Find where the given text appears and provide that cell's center as (X, Y) coordinate. 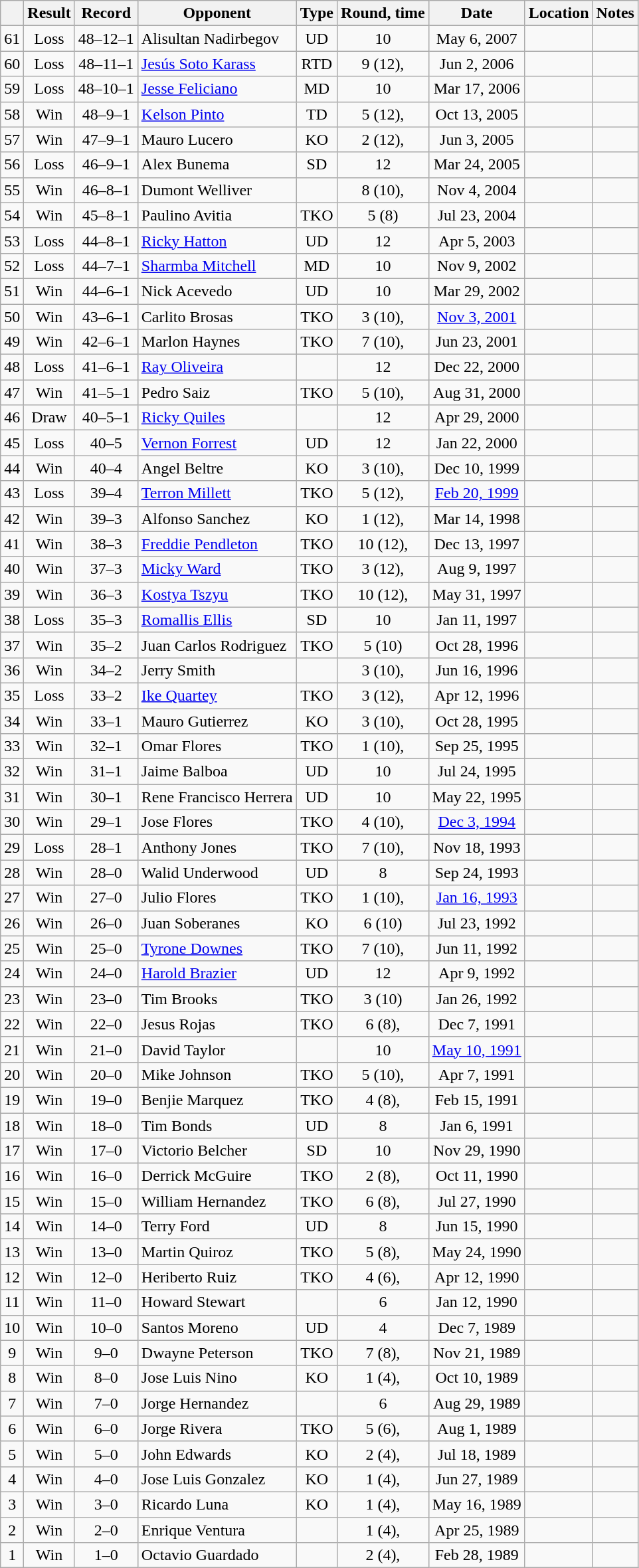
40 (12, 569)
Mauro Lucero (217, 139)
34 (12, 721)
7–0 (106, 1403)
27 (12, 898)
5 (8) (383, 215)
Nov 29, 1990 (477, 1151)
May 24, 1990 (477, 1252)
Sep 25, 1995 (477, 746)
1–0 (106, 1555)
45 (12, 443)
22–0 (106, 1024)
1 (12, 1555)
20 (12, 1075)
26–0 (106, 923)
Feb 28, 1989 (477, 1555)
Ricardo Luna (217, 1504)
4 (8), (383, 1100)
May 6, 2007 (477, 39)
43 (12, 493)
Walid Underwood (217, 873)
55 (12, 190)
21–0 (106, 1049)
Round, time (383, 13)
17–0 (106, 1151)
45–8–1 (106, 215)
2 (12, 1529)
51 (12, 291)
58 (12, 114)
Marlon Haynes (217, 342)
Alex Bunema (217, 165)
Benjie Marquez (217, 1100)
13 (12, 1252)
Ray Oliveira (217, 367)
35–3 (106, 620)
Angel Beltre (217, 468)
33–2 (106, 695)
12–0 (106, 1277)
Oct 28, 1996 (477, 645)
Kelson Pinto (217, 114)
TD (316, 114)
44–6–1 (106, 291)
Jun 11, 1992 (477, 948)
Type (316, 13)
18 (12, 1126)
5 (6), (383, 1429)
Mar 17, 2006 (477, 89)
Apr 7, 1991 (477, 1075)
Aug 1, 1989 (477, 1429)
Jose Flores (217, 822)
26 (12, 923)
Feb 20, 1999 (477, 493)
Nov 21, 1989 (477, 1353)
Jan 11, 1997 (477, 620)
15–0 (106, 1201)
8–0 (106, 1378)
Dec 7, 1989 (477, 1328)
Carlito Brosas (217, 317)
4–0 (106, 1479)
Apr 29, 2000 (477, 418)
20–0 (106, 1075)
52 (12, 266)
4 (10), (383, 822)
44–8–1 (106, 240)
30 (12, 822)
Howard Stewart (217, 1302)
41–6–1 (106, 367)
Santos Moreno (217, 1328)
39–4 (106, 493)
40–5 (106, 443)
Jun 3, 2005 (477, 139)
May 22, 1995 (477, 797)
18–0 (106, 1126)
Sep 24, 1993 (477, 873)
Jul 18, 1989 (477, 1454)
Aug 29, 1989 (477, 1403)
24–0 (106, 974)
Jorge Rivera (217, 1429)
Location (559, 13)
13–0 (106, 1252)
3 (12, 1504)
Jose Luis Gonzalez (217, 1479)
47 (12, 392)
Aug 9, 1997 (477, 569)
38 (12, 620)
Jul 24, 1995 (477, 772)
43–6–1 (106, 317)
48 (12, 367)
28–1 (106, 847)
29 (12, 847)
Ike Quartey (217, 695)
Nick Acevedo (217, 291)
11–0 (106, 1302)
6 (10) (383, 923)
Apr 5, 2003 (477, 240)
Sharmba Mitchell (217, 266)
Dec 3, 1994 (477, 822)
Oct 11, 1990 (477, 1176)
50 (12, 317)
16–0 (106, 1176)
Rene Francisco Herrera (217, 797)
3 (10) (383, 999)
14 (12, 1227)
23 (12, 999)
Octavio Guardado (217, 1555)
30–1 (106, 797)
RTD (316, 64)
May 10, 1991 (477, 1049)
Paulino Avitia (217, 215)
Date (477, 13)
Result (49, 13)
Tyrone Downes (217, 948)
Ricky Hatton (217, 240)
22 (12, 1024)
48–10–1 (106, 89)
56 (12, 165)
5 (8), (383, 1252)
Jesús Soto Karass (217, 64)
Alisultan Nadirbegov (217, 39)
Jun 23, 2001 (477, 342)
Apr 9, 1992 (477, 974)
Draw (49, 418)
Jesse Feliciano (217, 89)
16 (12, 1176)
Jesus Rojas (217, 1024)
Nov 9, 2002 (477, 266)
24 (12, 974)
19 (12, 1100)
Mar 29, 2002 (477, 291)
11 (12, 1302)
Tim Bonds (217, 1126)
60 (12, 64)
Apr 12, 1996 (477, 695)
48–11–1 (106, 64)
Notes (615, 13)
Oct 10, 1989 (477, 1378)
9 (12, 1353)
9–0 (106, 1353)
46–9–1 (106, 165)
Heriberto Ruiz (217, 1277)
36 (12, 670)
21 (12, 1049)
23–0 (106, 999)
Omar Flores (217, 746)
2 (8), (383, 1176)
46–8–1 (106, 190)
5 (10) (383, 645)
Pedro Saiz (217, 392)
Jun 15, 1990 (477, 1227)
Victorio Belcher (217, 1151)
53 (12, 240)
Nov 4, 2004 (477, 190)
Aug 31, 2000 (477, 392)
8 (10), (383, 190)
5 (12, 1454)
25 (12, 948)
39–3 (106, 519)
Jerry Smith (217, 670)
34–2 (106, 670)
Jul 23, 2004 (477, 215)
Anthony Jones (217, 847)
48–12–1 (106, 39)
Julio Flores (217, 898)
Romallis Ellis (217, 620)
Jun 27, 1989 (477, 1479)
28–0 (106, 873)
Kostya Tszyu (217, 594)
Jan 6, 1991 (477, 1126)
Mauro Gutierrez (217, 721)
Dec 13, 1997 (477, 544)
Oct 13, 2005 (477, 114)
Jan 22, 2000 (477, 443)
32 (12, 772)
15 (12, 1201)
Terry Ford (217, 1227)
41–5–1 (106, 392)
Jan 16, 1993 (477, 898)
32–1 (106, 746)
35 (12, 695)
54 (12, 215)
10–0 (106, 1328)
44 (12, 468)
38–3 (106, 544)
48–9–1 (106, 114)
41 (12, 544)
5–0 (106, 1454)
59 (12, 89)
Jun 16, 1996 (477, 670)
Derrick McGuire (217, 1176)
Mar 24, 2005 (477, 165)
Enrique Ventura (217, 1529)
44–7–1 (106, 266)
28 (12, 873)
Jaime Balboa (217, 772)
39 (12, 594)
Jan 12, 1990 (477, 1302)
Alfonso Sanchez (217, 519)
27–0 (106, 898)
31 (12, 797)
49 (12, 342)
Jose Luis Nino (217, 1378)
Apr 25, 1989 (477, 1529)
Vernon Forrest (217, 443)
42–6–1 (106, 342)
35–2 (106, 645)
Record (106, 13)
37–3 (106, 569)
1 (12), (383, 519)
Dwayne Peterson (217, 1353)
May 16, 1989 (477, 1504)
Dec 22, 2000 (477, 367)
Jul 27, 1990 (477, 1201)
John Edwards (217, 1454)
Micky Ward (217, 569)
Terron Millett (217, 493)
Nov 3, 2001 (477, 317)
Jun 2, 2006 (477, 64)
Martin Quiroz (217, 1252)
19–0 (106, 1100)
33–1 (106, 721)
Tim Brooks (217, 999)
4 (6), (383, 1277)
David Taylor (217, 1049)
Jul 23, 1992 (477, 923)
Feb 15, 1991 (477, 1100)
47–9–1 (106, 139)
Oct 28, 1995 (477, 721)
2–0 (106, 1529)
36–3 (106, 594)
31–1 (106, 772)
Dec 7, 1991 (477, 1024)
7 (8), (383, 1353)
Apr 12, 1990 (477, 1277)
Opponent (217, 13)
Ricky Quiles (217, 418)
Harold Brazier (217, 974)
14–0 (106, 1227)
3–0 (106, 1504)
Juan Soberanes (217, 923)
Jan 26, 1992 (477, 999)
Juan Carlos Rodriguez (217, 645)
33 (12, 746)
37 (12, 645)
25–0 (106, 948)
42 (12, 519)
17 (12, 1151)
Mike Johnson (217, 1075)
29–1 (106, 822)
46 (12, 418)
40–5–1 (106, 418)
40–4 (106, 468)
William Hernandez (217, 1201)
Dumont Welliver (217, 190)
Freddie Pendleton (217, 544)
Jorge Hernandez (217, 1403)
6–0 (106, 1429)
Nov 18, 1993 (477, 847)
7 (12, 1403)
9 (12), (383, 64)
Dec 10, 1999 (477, 468)
Mar 14, 1998 (477, 519)
57 (12, 139)
May 31, 1997 (477, 594)
2 (12), (383, 139)
61 (12, 39)
